For the text-containing cell, return its midpoint in [x, y] coordinate format. 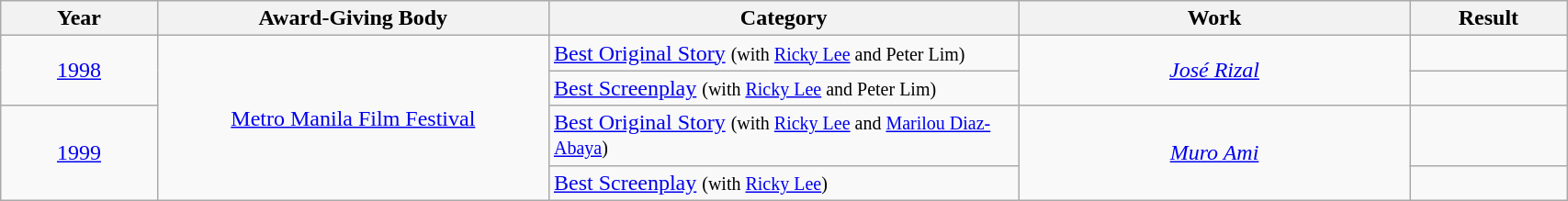
Category [783, 18]
Metro Manila Film Festival [353, 117]
Award-Giving Body [353, 18]
Best Original Story (with Ricky Lee and Marilou Diaz-Abaya) [783, 136]
Year [79, 18]
Best Original Story (with Ricky Lee and Peter Lim) [783, 53]
Best Screenplay (with Ricky Lee and Peter Lim) [783, 88]
Muro Ami [1214, 152]
1998 [79, 71]
Result [1488, 18]
José Rizal [1214, 71]
1999 [79, 152]
Work [1214, 18]
Best Screenplay (with Ricky Lee) [783, 183]
